Detect which cell encompasses the target text, then output its [X, Y] center coordinate. 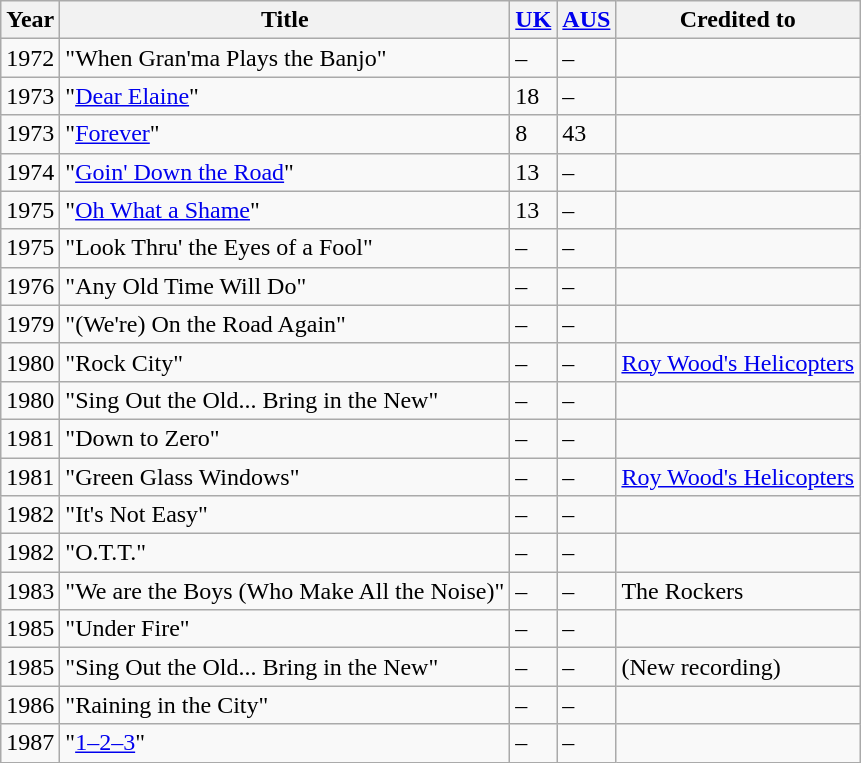
"Forever" [285, 134]
"Goin' Down the Road" [285, 172]
"Dear Elaine" [285, 96]
18 [534, 96]
"Rock City" [285, 362]
"When Gran'ma Plays the Banjo" [285, 58]
The Rockers [738, 591]
43 [586, 134]
1987 [30, 743]
"Under Fire" [285, 629]
Credited to [738, 20]
"Any Old Time Will Do" [285, 286]
"O.T.T." [285, 553]
1972 [30, 58]
1974 [30, 172]
AUS [586, 20]
"Down to Zero" [285, 438]
1986 [30, 705]
"1–2–3" [285, 743]
1979 [30, 324]
UK [534, 20]
"(We're) On the Road Again" [285, 324]
"It's Not Easy" [285, 515]
"Oh What a Shame" [285, 210]
"We are the Boys (Who Make All the Noise)" [285, 591]
Title [285, 20]
"Green Glass Windows" [285, 477]
8 [534, 134]
Year [30, 20]
1976 [30, 286]
1983 [30, 591]
"Raining in the City" [285, 705]
"Look Thru' the Eyes of a Fool" [285, 248]
(New recording) [738, 667]
